Capture the cell that displays the provided text and extract its (X, Y) central coordinate. 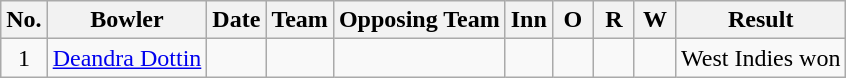
Result (760, 20)
1 (24, 58)
Inn (528, 20)
No. (24, 20)
Team (300, 20)
Date (236, 20)
W (654, 20)
Opposing Team (419, 20)
R (614, 20)
Bowler (127, 20)
O (572, 20)
West Indies won (760, 58)
Deandra Dottin (127, 58)
